From the cell containing the given text, extract its center point as (x, y) coordinate. 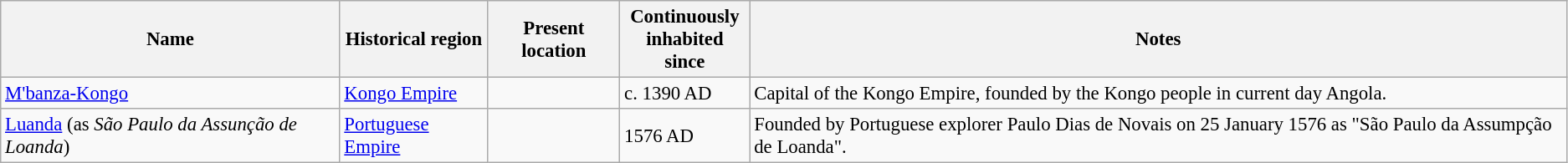
Notes (1158, 39)
1576 AD (684, 135)
Luanda (as São Paulo da Assunção de Loanda) (171, 135)
Capital of the Kongo Empire, founded by the Kongo people in current day Angola. (1158, 94)
Present location (554, 39)
Historical region (413, 39)
c. 1390 AD (684, 94)
Kongo Empire (413, 94)
Name (171, 39)
Continuouslyinhabited since (684, 39)
Portuguese Empire (413, 135)
M'banza-Kongo (171, 94)
Founded by Portuguese explorer Paulo Dias de Novais on 25 January 1576 as "São Paulo da Assumpção de Loanda". (1158, 135)
